Search for the cell housing the specified text and yield its [X, Y] center coordinate. 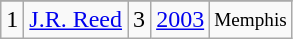
3 [140, 20]
1 [12, 20]
2003 [180, 20]
Memphis [251, 20]
J.R. Reed [76, 20]
